Pinpoint the cell where the given text exists, returning its (X, Y) midpoint coordinate. 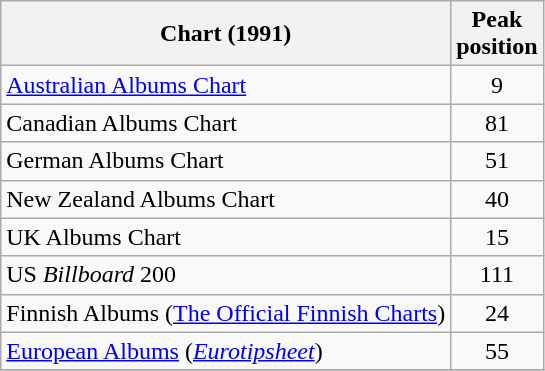
111 (497, 275)
Finnish Albums (The Official Finnish Charts) (226, 313)
Canadian Albums Chart (226, 123)
24 (497, 313)
9 (497, 85)
German Albums Chart (226, 161)
Australian Albums Chart (226, 85)
15 (497, 237)
55 (497, 351)
New Zealand Albums Chart (226, 199)
Chart (1991) (226, 34)
81 (497, 123)
51 (497, 161)
Peakposition (497, 34)
US Billboard 200 (226, 275)
40 (497, 199)
European Albums (Eurotipsheet) (226, 351)
UK Albums Chart (226, 237)
